For the text-containing cell, return its midpoint in [x, y] coordinate format. 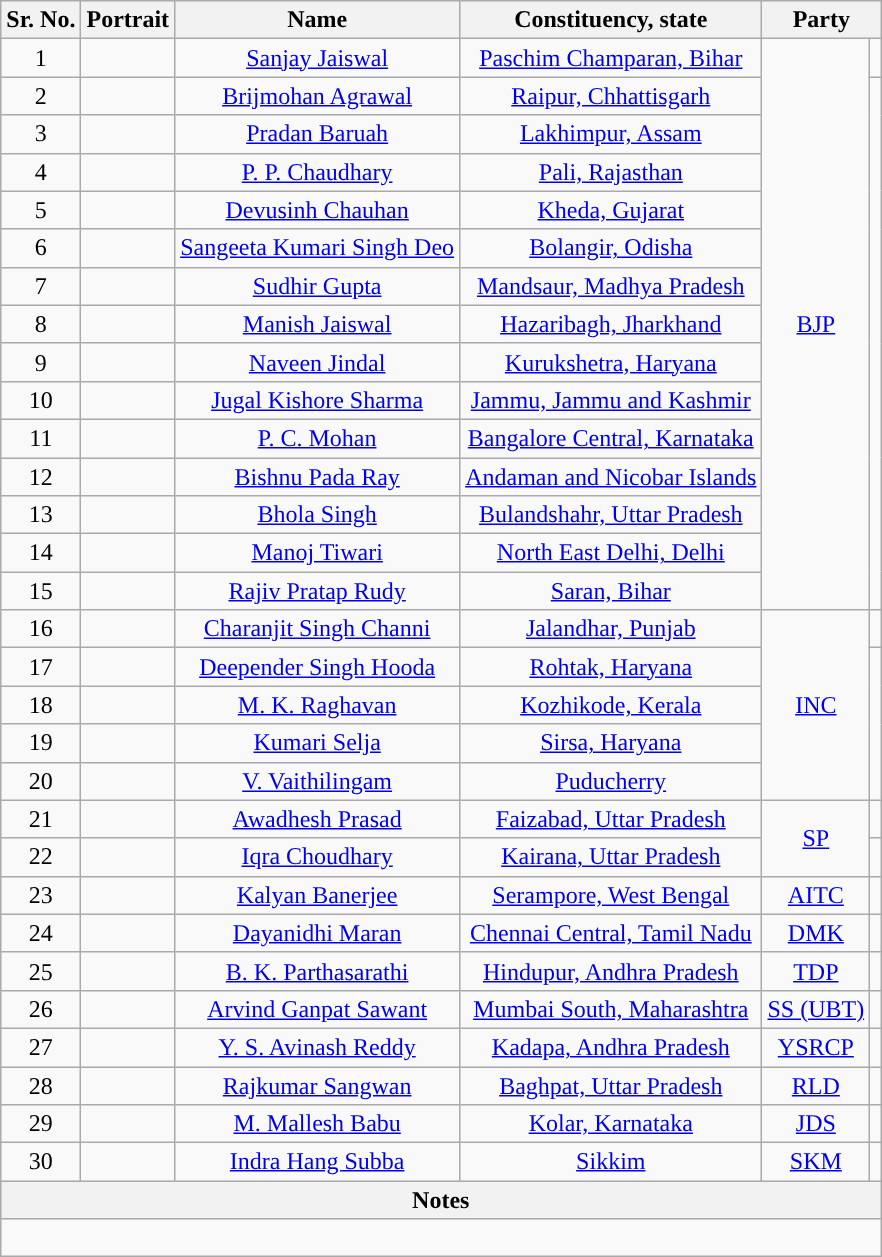
Sr. No. [41, 20]
Rajkumar Sangwan [318, 1085]
Kurukshetra, Haryana [611, 362]
3 [41, 134]
Bangalore Central, Karnataka [611, 438]
1 [41, 58]
North East Delhi, Delhi [611, 553]
Awadhesh Prasad [318, 819]
Party [822, 20]
7 [41, 286]
24 [41, 933]
11 [41, 438]
10 [41, 400]
Bulandshahr, Uttar Pradesh [611, 515]
Name [318, 20]
P. C. Mohan [318, 438]
BJP [816, 324]
Kolar, Karnataka [611, 1124]
Hazaribagh, Jharkhand [611, 324]
Charanjit Singh Channi [318, 629]
Deepender Singh Hooda [318, 667]
V. Vaithilingam [318, 781]
5 [41, 210]
Brijmohan Agrawal [318, 96]
8 [41, 324]
M. Mallesh Babu [318, 1124]
Rohtak, Haryana [611, 667]
28 [41, 1085]
23 [41, 895]
Hindupur, Andhra Pradesh [611, 971]
DMK [816, 933]
15 [41, 591]
18 [41, 705]
29 [41, 1124]
Devusinh Chauhan [318, 210]
TDP [816, 971]
Jammu, Jammu and Kashmir [611, 400]
Kheda, Gujarat [611, 210]
Mumbai South, Maharashtra [611, 1009]
Saran, Bihar [611, 591]
Pradan Baruah [318, 134]
INC [816, 705]
16 [41, 629]
4 [41, 172]
Baghpat, Uttar Pradesh [611, 1085]
Arvind Ganpat Sawant [318, 1009]
Manish Jaiswal [318, 324]
Puducherry [611, 781]
13 [41, 515]
Kozhikode, Kerala [611, 705]
Manoj Tiwari [318, 553]
YSRCP [816, 1047]
Serampore, West Bengal [611, 895]
Rajiv Pratap Rudy [318, 591]
20 [41, 781]
Sangeeta Kumari Singh Deo [318, 248]
Lakhimpur, Assam [611, 134]
9 [41, 362]
Sanjay Jaiswal [318, 58]
Naveen Jindal [318, 362]
Faizabad, Uttar Pradesh [611, 819]
Paschim Champaran, Bihar [611, 58]
26 [41, 1009]
22 [41, 857]
Pali, Rajasthan [611, 172]
Iqra Choudhary [318, 857]
6 [41, 248]
Bhola Singh [318, 515]
Constituency, state [611, 20]
17 [41, 667]
SS (UBT) [816, 1009]
25 [41, 971]
B. K. Parthasarathi [318, 971]
Bishnu Pada Ray [318, 477]
M. K. Raghavan [318, 705]
RLD [816, 1085]
Jalandhar, Punjab [611, 629]
Mandsaur, Madhya Pradesh [611, 286]
Sudhir Gupta [318, 286]
12 [41, 477]
Portrait [128, 20]
Notes [441, 1200]
Raipur, Chhattisgarh [611, 96]
AITC [816, 895]
P. P. Chaudhary [318, 172]
Kumari Selja [318, 743]
Indra Hang Subba [318, 1162]
Sikkim [611, 1162]
21 [41, 819]
Dayanidhi Maran [318, 933]
19 [41, 743]
14 [41, 553]
Jugal Kishore Sharma [318, 400]
27 [41, 1047]
Chennai Central, Tamil Nadu [611, 933]
JDS [816, 1124]
2 [41, 96]
Kadapa, Andhra Pradesh [611, 1047]
SKM [816, 1162]
30 [41, 1162]
SP [816, 838]
Y. S. Avinash Reddy [318, 1047]
Kalyan Banerjee [318, 895]
Andaman and Nicobar Islands [611, 477]
Bolangir, Odisha [611, 248]
Sirsa, Haryana [611, 743]
Kairana, Uttar Pradesh [611, 857]
